Extract the (x, y) coordinate from the center of the cell holding the provided text.  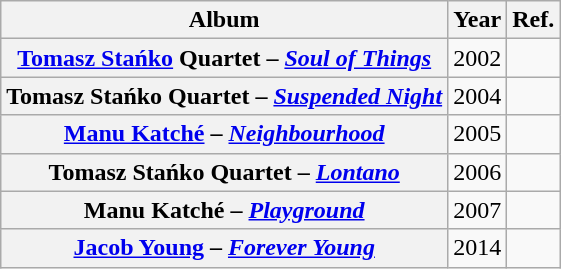
2004 (478, 96)
2002 (478, 58)
Ref. (534, 20)
Tomasz Stańko Quartet – Lontano (224, 172)
2007 (478, 210)
2014 (478, 248)
Manu Katché – Playground (224, 210)
Album (224, 20)
Jacob Young – Forever Young (224, 248)
Tomasz Stańko Quartet – Soul of Things (224, 58)
Year (478, 20)
2005 (478, 134)
Manu Katché – Neighbourhood (224, 134)
Tomasz Stańko Quartet – Suspended Night (224, 96)
2006 (478, 172)
